Find where the given text appears and provide that cell's center as [X, Y] coordinate. 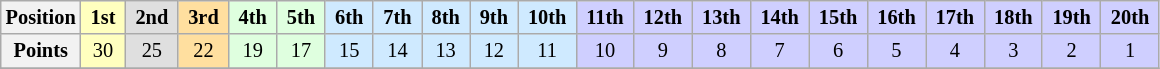
8 [721, 51]
20th [1130, 17]
1st [104, 17]
Position [41, 17]
7th [397, 17]
4th [253, 17]
11th [604, 17]
16th [896, 17]
9 [663, 51]
14th [779, 17]
2nd [152, 17]
19 [253, 51]
22 [203, 51]
3 [1013, 51]
7 [779, 51]
5th [301, 17]
25 [152, 51]
4 [955, 51]
19th [1071, 17]
30 [104, 51]
14 [397, 51]
10th [547, 17]
15 [349, 51]
11 [547, 51]
10 [604, 51]
Points [41, 51]
17th [955, 17]
15th [838, 17]
13 [446, 51]
5 [896, 51]
12th [663, 17]
12 [494, 51]
6 [838, 51]
6th [349, 17]
1 [1130, 51]
9th [494, 17]
3rd [203, 17]
2 [1071, 51]
13th [721, 17]
18th [1013, 17]
8th [446, 17]
17 [301, 51]
